Find where the given text appears and provide that cell's center as [x, y] coordinate. 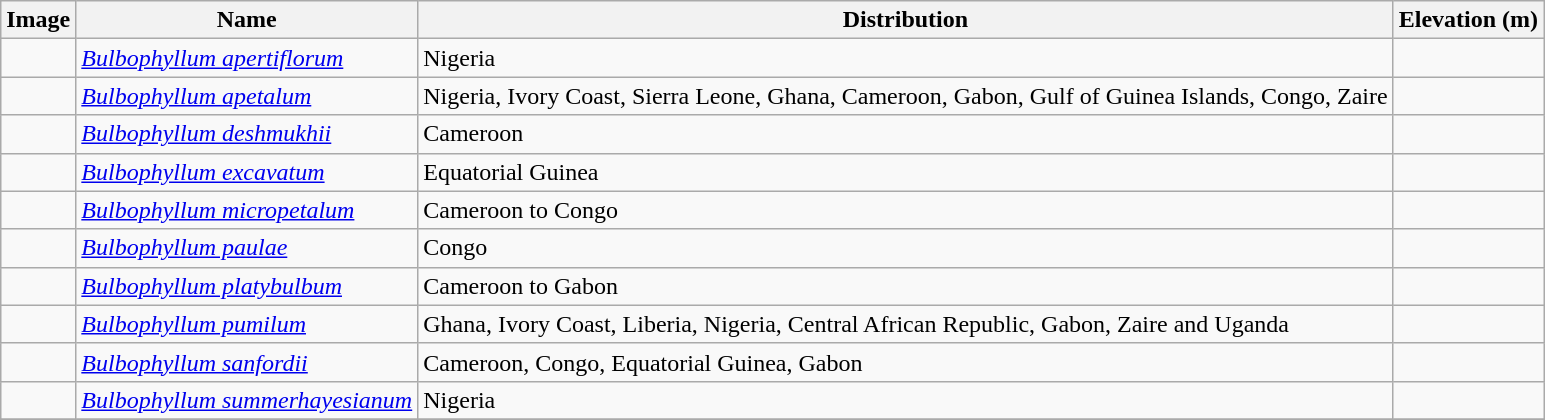
Bulbophyllum deshmukhii [247, 134]
Congo [906, 248]
Bulbophyllum platybulbum [247, 286]
Bulbophyllum micropetalum [247, 210]
Distribution [906, 20]
Bulbophyllum sanfordii [247, 362]
Bulbophyllum summerhayesianum [247, 400]
Name [247, 20]
Equatorial Guinea [906, 172]
Bulbophyllum excavatum [247, 172]
Cameroon to Congo [906, 210]
Nigeria, Ivory Coast, Sierra Leone, Ghana, Cameroon, Gabon, Gulf of Guinea Islands, Congo, Zaire [906, 96]
Cameroon, Congo, Equatorial Guinea, Gabon [906, 362]
Cameroon [906, 134]
Bulbophyllum apetalum [247, 96]
Elevation (m) [1468, 20]
Bulbophyllum pumilum [247, 324]
Ghana, Ivory Coast, Liberia, Nigeria, Central African Republic, Gabon, Zaire and Uganda [906, 324]
Image [38, 20]
Bulbophyllum paulae [247, 248]
Cameroon to Gabon [906, 286]
Bulbophyllum apertiflorum [247, 58]
